For the text-containing cell, return its midpoint in (X, Y) coordinate format. 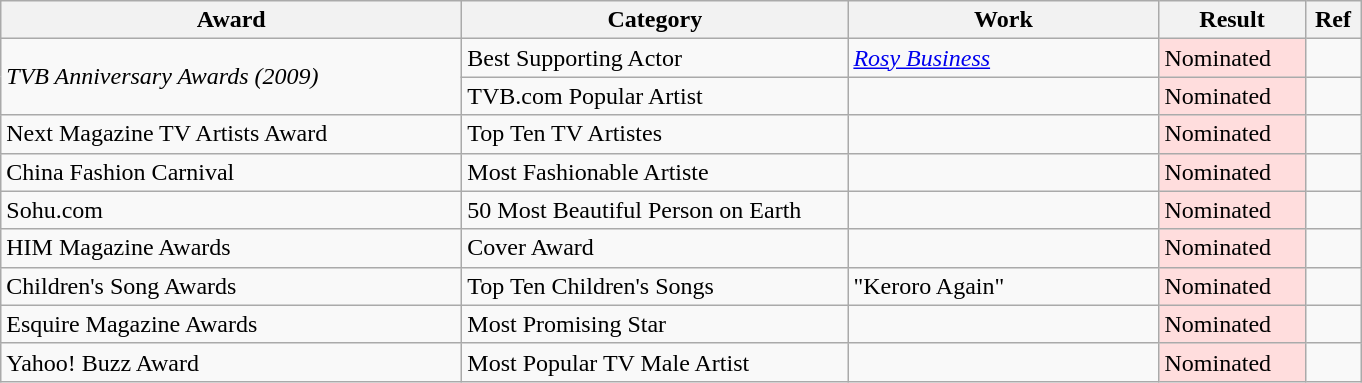
Top Ten Children's Songs (655, 286)
Yahoo! Buzz Award (232, 362)
Children's Song Awards (232, 286)
Category (655, 20)
Most Promising Star (655, 324)
Most Fashionable Artiste (655, 172)
Sohu.com (232, 210)
Award (232, 20)
TVB.com Popular Artist (655, 96)
China Fashion Carnival (232, 172)
Top Ten TV Artistes (655, 134)
Ref (1333, 20)
Next Magazine TV Artists Award (232, 134)
Best Supporting Actor (655, 58)
Result (1232, 20)
"Keroro Again" (1004, 286)
50 Most Beautiful Person on Earth (655, 210)
Cover Award (655, 248)
Esquire Magazine Awards (232, 324)
Work (1004, 20)
Most Popular TV Male Artist (655, 362)
HIM Magazine Awards (232, 248)
TVB Anniversary Awards (2009) (232, 77)
Rosy Business (1004, 58)
